Scan for the cell matching the given text and deliver its (X, Y) coordinate at center. 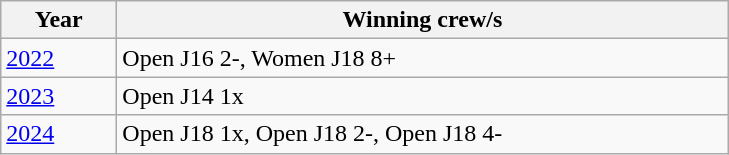
Open J16 2-, Women J18 8+ (422, 58)
2022 (59, 58)
Year (59, 20)
2023 (59, 96)
Open J18 1x, Open J18 2-, Open J18 4- (422, 134)
Open J14 1x (422, 96)
Winning crew/s (422, 20)
2024 (59, 134)
